Locate the cell with the specified text and output its [X, Y] center coordinate. 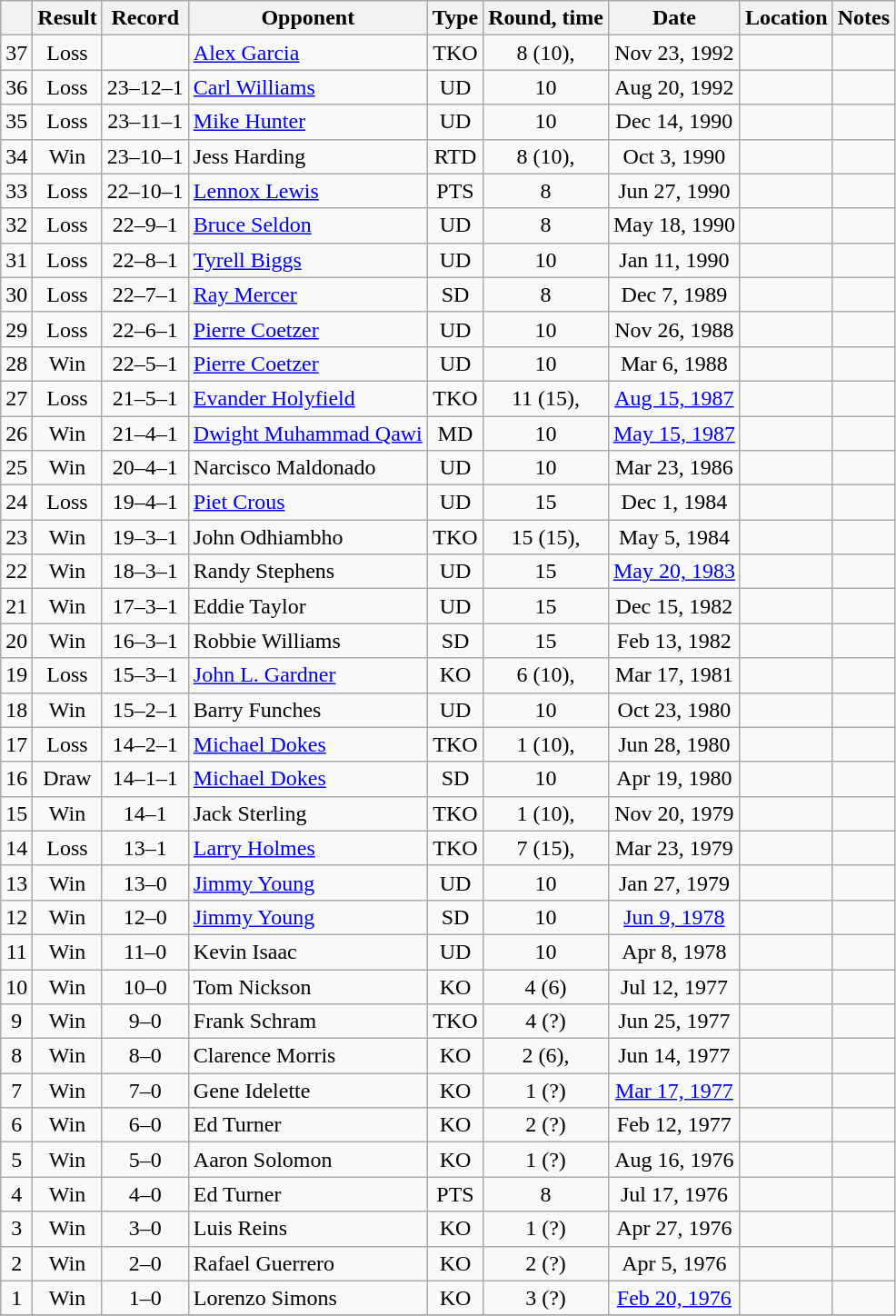
Type [454, 18]
4 (?) [546, 1022]
22 [16, 572]
Jun 14, 1977 [674, 1056]
Dec 1, 1984 [674, 503]
Larry Holmes [307, 848]
Kevin Isaac [307, 952]
Aug 16, 1976 [674, 1160]
Jun 27, 1990 [674, 191]
6 [16, 1125]
30 [16, 294]
23–11–1 [145, 122]
22–8–1 [145, 260]
3 [16, 1229]
22–9–1 [145, 225]
Date [674, 18]
Feb 12, 1977 [674, 1125]
Draw [67, 779]
23 [16, 537]
12–0 [145, 917]
Tom Nickson [307, 986]
21 [16, 606]
5–0 [145, 1160]
18–3–1 [145, 572]
37 [16, 53]
31 [16, 260]
19–3–1 [145, 537]
7 (15), [546, 848]
Aaron Solomon [307, 1160]
Jan 27, 1979 [674, 882]
11 (15), [546, 398]
Opponent [307, 18]
Bruce Seldon [307, 225]
Oct 3, 1990 [674, 156]
Lorenzo Simons [307, 1298]
4 [16, 1194]
Mar 17, 1981 [674, 675]
Oct 23, 1980 [674, 710]
2 [16, 1263]
Apr 27, 1976 [674, 1229]
36 [16, 87]
Robbie Williams [307, 641]
10–0 [145, 986]
1–0 [145, 1298]
Feb 13, 1982 [674, 641]
3–0 [145, 1229]
Record [145, 18]
Nov 26, 1988 [674, 329]
MD [454, 434]
4 (6) [546, 986]
May 20, 1983 [674, 572]
Ray Mercer [307, 294]
Location [786, 18]
Alex Garcia [307, 53]
35 [16, 122]
5 [16, 1160]
9–0 [145, 1022]
19 [16, 675]
14–1 [145, 813]
21–5–1 [145, 398]
29 [16, 329]
Apr 19, 1980 [674, 779]
1 [16, 1298]
20–4–1 [145, 468]
Mar 17, 1977 [674, 1091]
John Odhiambho [307, 537]
Aug 20, 1992 [674, 87]
11–0 [145, 952]
2–0 [145, 1263]
9 [16, 1022]
Piet Crous [307, 503]
2 (6), [546, 1056]
Evander Holyfield [307, 398]
14–2–1 [145, 744]
20 [16, 641]
3 (?) [546, 1298]
13–0 [145, 882]
Jess Harding [307, 156]
4–0 [145, 1194]
Clarence Morris [307, 1056]
25 [16, 468]
Gene Idelette [307, 1091]
Apr 5, 1976 [674, 1263]
Nov 23, 1992 [674, 53]
Tyrell Biggs [307, 260]
22–5–1 [145, 364]
Notes [863, 18]
Feb 20, 1976 [674, 1298]
21–4–1 [145, 434]
23–12–1 [145, 87]
26 [16, 434]
15–3–1 [145, 675]
Carl Williams [307, 87]
13–1 [145, 848]
27 [16, 398]
24 [16, 503]
Aug 15, 1987 [674, 398]
Jul 12, 1977 [674, 986]
Narcisco Maldonado [307, 468]
Mike Hunter [307, 122]
Nov 20, 1979 [674, 813]
Lennox Lewis [307, 191]
May 15, 1987 [674, 434]
16–3–1 [145, 641]
11 [16, 952]
13 [16, 882]
Eddie Taylor [307, 606]
Jun 9, 1978 [674, 917]
RTD [454, 156]
32 [16, 225]
28 [16, 364]
22–10–1 [145, 191]
Frank Schram [307, 1022]
Mar 23, 1986 [674, 468]
Dec 15, 1982 [674, 606]
Jul 17, 1976 [674, 1194]
33 [16, 191]
19–4–1 [145, 503]
7 [16, 1091]
Jan 11, 1990 [674, 260]
18 [16, 710]
Apr 8, 1978 [674, 952]
15–2–1 [145, 710]
16 [16, 779]
Dec 7, 1989 [674, 294]
Dec 14, 1990 [674, 122]
12 [16, 917]
John L. Gardner [307, 675]
14–1–1 [145, 779]
May 5, 1984 [674, 537]
Randy Stephens [307, 572]
Jun 28, 1980 [674, 744]
17–3–1 [145, 606]
Barry Funches [307, 710]
23–10–1 [145, 156]
6 (10), [546, 675]
Round, time [546, 18]
May 18, 1990 [674, 225]
Mar 6, 1988 [674, 364]
34 [16, 156]
6–0 [145, 1125]
8–0 [145, 1056]
22–6–1 [145, 329]
Mar 23, 1979 [674, 848]
14 [16, 848]
Jun 25, 1977 [674, 1022]
Jack Sterling [307, 813]
Luis Reins [307, 1229]
22–7–1 [145, 294]
Dwight Muhammad Qawi [307, 434]
17 [16, 744]
Rafael Guerrero [307, 1263]
7–0 [145, 1091]
15 (15), [546, 537]
Result [67, 18]
